Return the (X, Y) coordinate for the center point of the cell that contains the specified text.  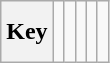
Key (27, 32)
